Determine the (x, y) coordinate at the center of the cell enclosing the given text.  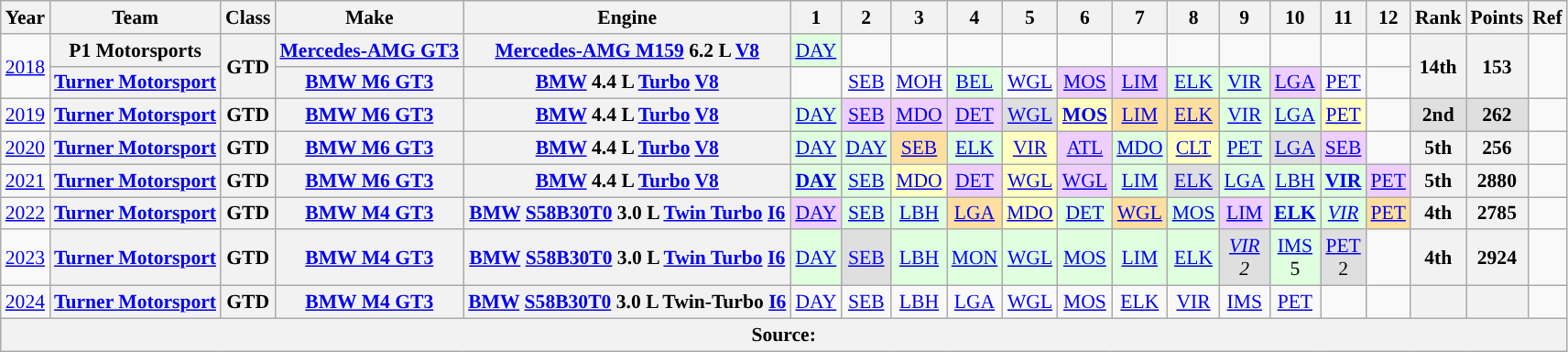
IMS5 (1295, 258)
7 (1139, 17)
Mercedes-AMG GT3 (369, 50)
3 (920, 17)
MON (975, 258)
Points (1497, 17)
PET2 (1344, 258)
10 (1295, 17)
2924 (1497, 258)
Source: (784, 335)
Make (369, 17)
Team (136, 17)
Mercedes-AMG M159 6.2 L V8 (626, 50)
11 (1344, 17)
Year (26, 17)
2020 (26, 148)
2022 (26, 214)
2880 (1497, 181)
2023 (26, 258)
12 (1388, 17)
Rank (1438, 17)
153 (1497, 66)
BEL (975, 82)
14th (1438, 66)
1 (815, 17)
CLT (1194, 148)
4 (975, 17)
2nd (1438, 115)
9 (1245, 17)
2024 (26, 302)
Ref (1547, 17)
262 (1497, 115)
2785 (1497, 214)
IMS (1245, 302)
BMW S58B30T0 3.0 L Twin-Turbo I6 (626, 302)
VIR2 (1245, 258)
5 (1029, 17)
2 (866, 17)
Engine (626, 17)
MOH (920, 82)
ATL (1084, 148)
6 (1084, 17)
P1 Motorsports (136, 50)
2018 (26, 66)
256 (1497, 148)
Class (247, 17)
2019 (26, 115)
2021 (26, 181)
8 (1194, 17)
